Pinpoint the cell where the given text exists, returning its [x, y] midpoint coordinate. 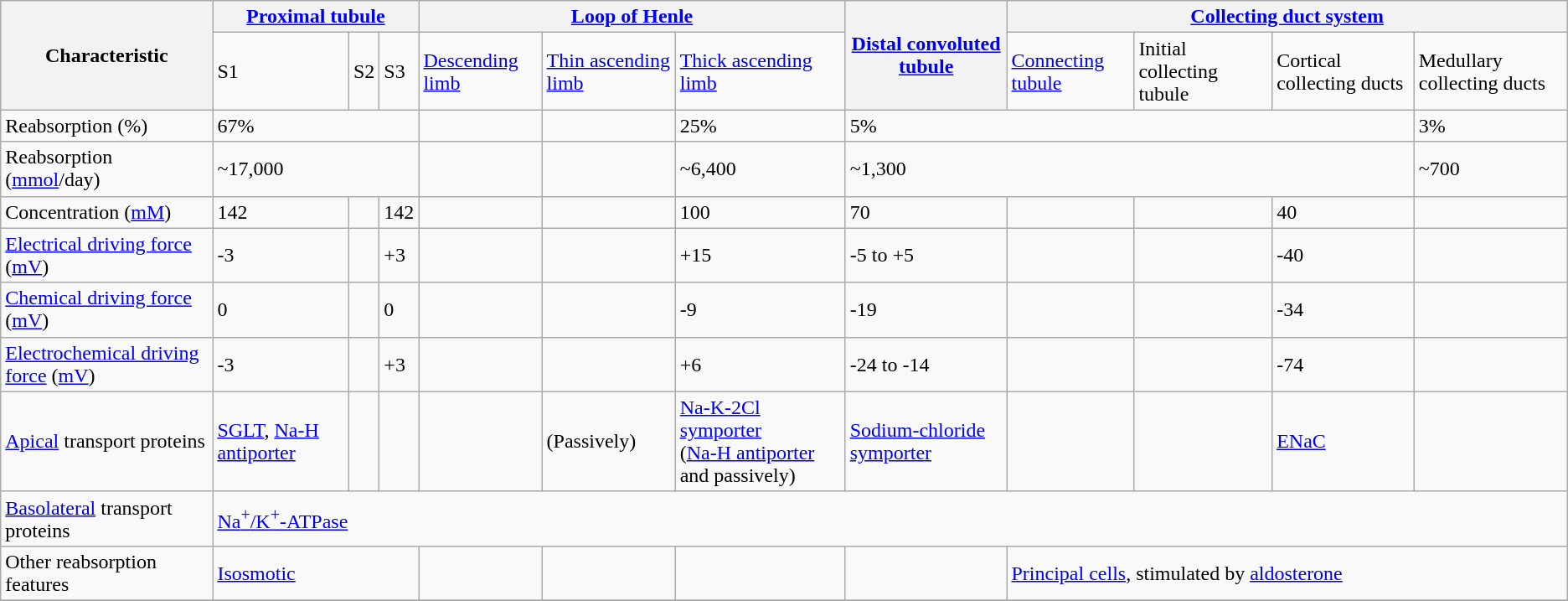
Principal cells, stimulated by aldosterone [1287, 573]
-74 [1344, 364]
~700 [1491, 169]
Initial collecting tubule [1203, 71]
Na+/K+-ATPase [890, 518]
Chemical driving force (mV) [107, 310]
+15 [761, 255]
-24 to -14 [926, 364]
Cortical collecting ducts [1344, 71]
~6,400 [761, 169]
67% [316, 126]
Isosmotic [316, 573]
-5 to +5 [926, 255]
ENaC [1344, 441]
100 [761, 212]
+6 [761, 364]
Collecting duct system [1287, 17]
~17,000 [316, 169]
SGLT, Na-H antiporter [281, 441]
Basolateral transport proteins [107, 518]
~1,300 [1129, 169]
Thick ascending limb [761, 71]
S2 [364, 71]
Proximal tubule [316, 17]
Loop of Henle [632, 17]
Connecting tubule [1070, 71]
5% [1129, 126]
Descending limb [481, 71]
Concentration (mM) [107, 212]
70 [926, 212]
-19 [926, 310]
Reabsorption (%) [107, 126]
-9 [761, 310]
Reabsorption (mmol/day) [107, 169]
3% [1491, 126]
S3 [399, 71]
Thin ascending limb [608, 71]
Electrical driving force (mV) [107, 255]
Distal convoluted tubule [926, 55]
25% [761, 126]
Other reabsorption features [107, 573]
S1 [281, 71]
Na-K-2Cl symporter (Na-H antiporter and passively) [761, 441]
40 [1344, 212]
Characteristic [107, 55]
Medullary collecting ducts [1491, 71]
Sodium-chloride symporter [926, 441]
-40 [1344, 255]
(Passively) [608, 441]
Electrochemical driving force (mV) [107, 364]
Apical transport proteins [107, 441]
-34 [1344, 310]
